Detect which cell encompasses the target text, then output its (X, Y) center coordinate. 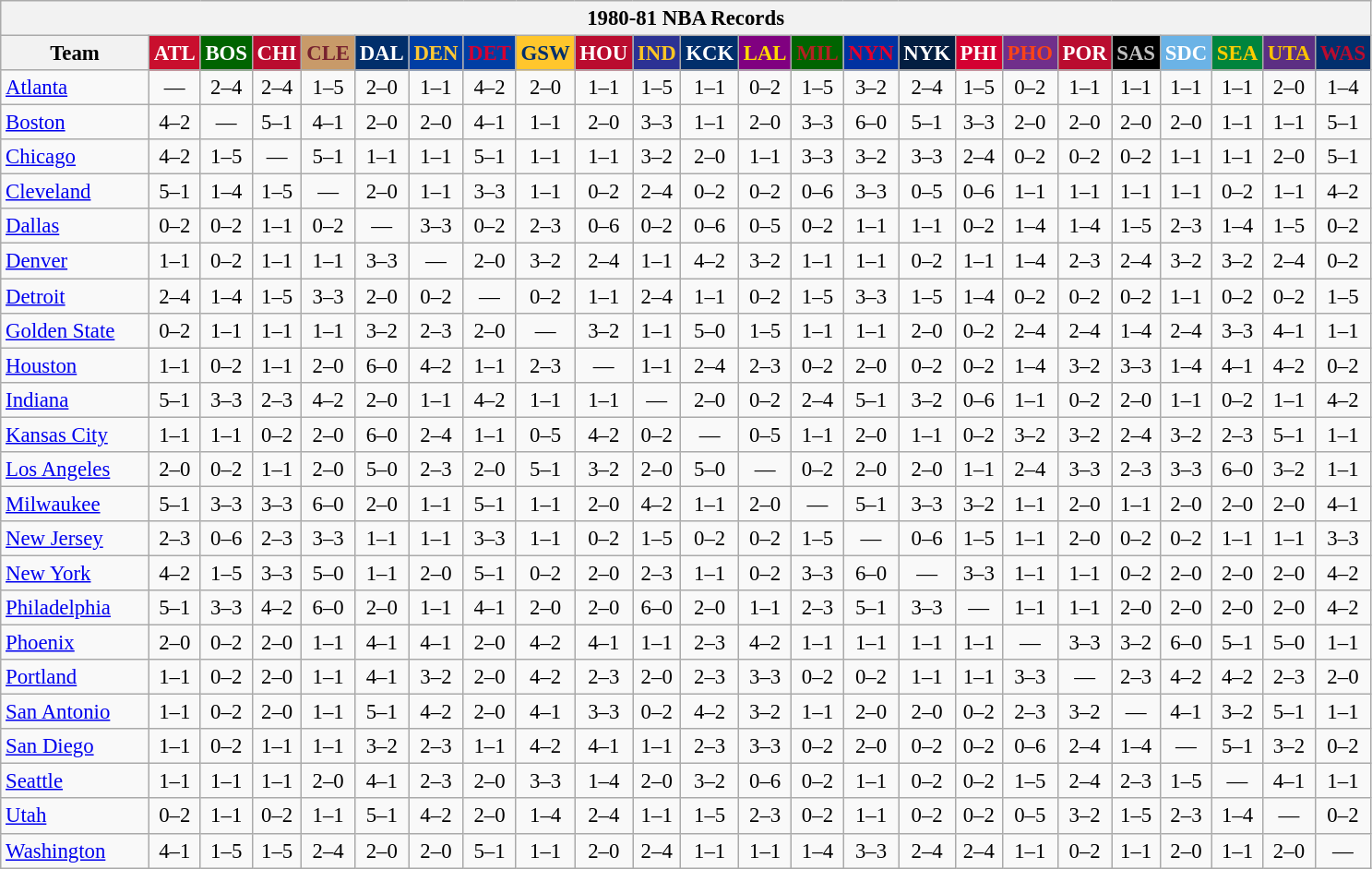
SAS (1136, 54)
Indiana (76, 399)
CHI (277, 54)
Denver (76, 261)
Phoenix (76, 643)
SEA (1238, 54)
Dallas (76, 226)
Milwaukee (76, 504)
DAL (382, 54)
Washington (76, 851)
Utah (76, 816)
SDC (1186, 54)
LAL (764, 54)
Los Angeles (76, 470)
WAS (1342, 54)
Chicago (76, 157)
DEN (435, 54)
GSW (545, 54)
BOS (226, 54)
Seattle (76, 781)
KCK (710, 54)
Detroit (76, 296)
Team (76, 54)
HOU (603, 54)
Kansas City (76, 434)
Golden State (76, 330)
Portland (76, 677)
PHI (978, 54)
Philadelphia (76, 608)
NYN (871, 54)
New Jersey (76, 539)
IND (657, 54)
DET (489, 54)
Houston (76, 365)
San Antonio (76, 712)
UTA (1288, 54)
CLE (328, 54)
NYK (926, 54)
POR (1085, 54)
Atlanta (76, 88)
Cleveland (76, 192)
MIL (817, 54)
PHO (1030, 54)
New York (76, 573)
ATL (174, 54)
1980-81 NBA Records (686, 18)
San Diego (76, 746)
Boston (76, 123)
